Return the (x, y) coordinate for the center point of the cell that contains the specified text.  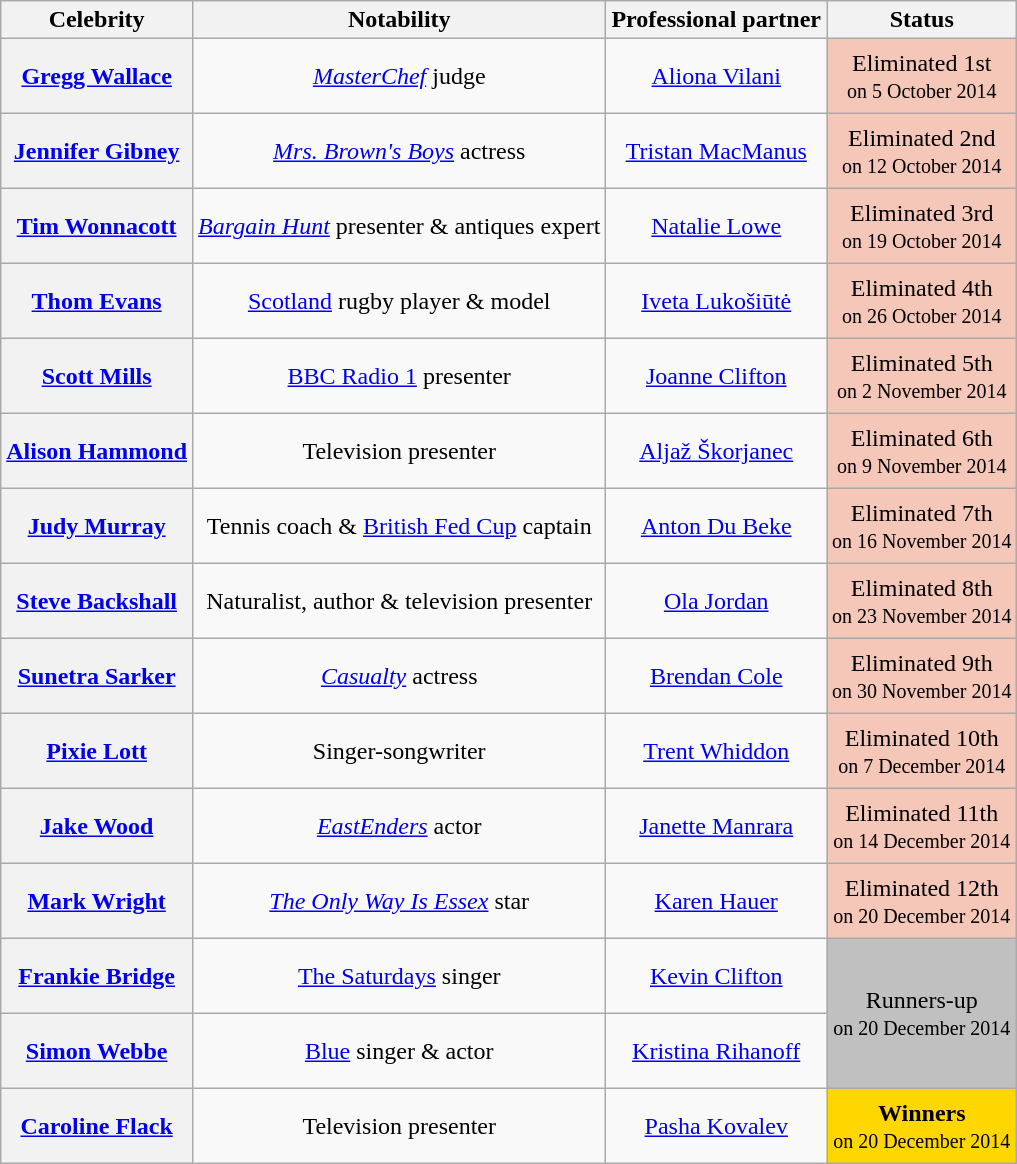
Thom Evans (97, 302)
Bargain Hunt presenter & antiques expert (400, 226)
Judy Murray (97, 526)
Caroline Flack (97, 1126)
Trent Whiddon (716, 752)
Jennifer Gibney (97, 152)
MasterChef judge (400, 76)
The Saturdays singer (400, 976)
Sunetra Sarker (97, 676)
Eliminated 10thon 7 December 2014 (922, 752)
Eliminated 5thon 2 November 2014 (922, 376)
Casualty actress (400, 676)
Naturalist, author & television presenter (400, 602)
Runners-upon 20 December 2014 (922, 1014)
Gregg Wallace (97, 76)
Pasha Kovalev (716, 1126)
Blue singer & actor (400, 1052)
Winnerson 20 December 2014 (922, 1126)
Pixie Lott (97, 752)
Scott Mills (97, 376)
Aljaž Škorjanec (716, 452)
Aliona Vilani (716, 76)
Simon Webbe (97, 1052)
Ola Jordan (716, 602)
Professional partner (716, 20)
Mark Wright (97, 902)
Eliminated 1ston 5 October 2014 (922, 76)
Eliminated 4thon 26 October 2014 (922, 302)
Tristan MacManus (716, 152)
Scotland rugby player & model (400, 302)
Tennis coach & British Fed Cup captain (400, 526)
Tim Wonnacott (97, 226)
Iveta Lukošiūtė (716, 302)
Notability (400, 20)
Kristina Rihanoff (716, 1052)
Eliminated 7thon 16 November 2014 (922, 526)
Eliminated 9thon 30 November 2014 (922, 676)
Jake Wood (97, 826)
Steve Backshall (97, 602)
Eliminated 6thon 9 November 2014 (922, 452)
Mrs. Brown's Boys actress (400, 152)
Natalie Lowe (716, 226)
Eliminated 12thon 20 December 2014 (922, 902)
Janette Manrara (716, 826)
Status (922, 20)
The Only Way Is Essex star (400, 902)
Frankie Bridge (97, 976)
Brendan Cole (716, 676)
Alison Hammond (97, 452)
Joanne Clifton (716, 376)
BBC Radio 1 presenter (400, 376)
EastEnders actor (400, 826)
Celebrity (97, 20)
Kevin Clifton (716, 976)
Eliminated 3rdon 19 October 2014 (922, 226)
Eliminated 8thon 23 November 2014 (922, 602)
Eliminated 11thon 14 December 2014 (922, 826)
Anton Du Beke (716, 526)
Singer-songwriter (400, 752)
Eliminated 2ndon 12 October 2014 (922, 152)
Karen Hauer (716, 902)
